From the cell containing the given text, extract its center point as (X, Y) coordinate. 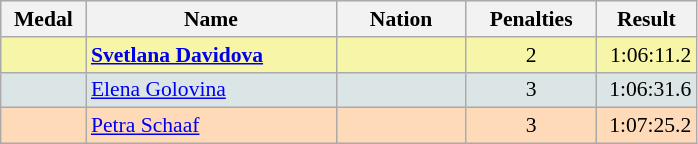
Penalties (531, 19)
Medal (44, 19)
Svetlana Davidova (211, 55)
Result (646, 19)
1:06:11.2 (646, 55)
1:06:31.6 (646, 90)
Petra Schaaf (211, 126)
Elena Golovina (211, 90)
Nation (401, 19)
2 (531, 55)
Name (211, 19)
1:07:25.2 (646, 126)
